Output the (x, y) coordinate of the center of the cell containing the given text.  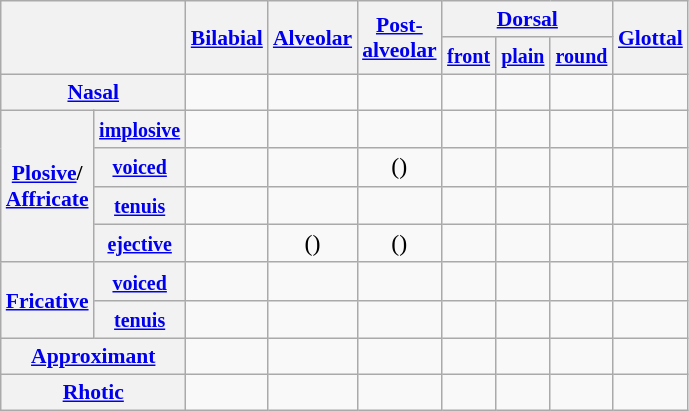
round (582, 55)
Post-alveolar (399, 38)
ejective (140, 243)
Dorsal (528, 19)
front (469, 55)
plain (523, 55)
Fricative (48, 300)
Bilabial (227, 38)
Plosive/Affricate (48, 186)
Alveolar (312, 38)
implosive (140, 129)
Glottal (650, 38)
Approximant (94, 356)
Rhotic (94, 392)
Nasal (94, 92)
